From the cell containing the given text, extract its center point as (x, y) coordinate. 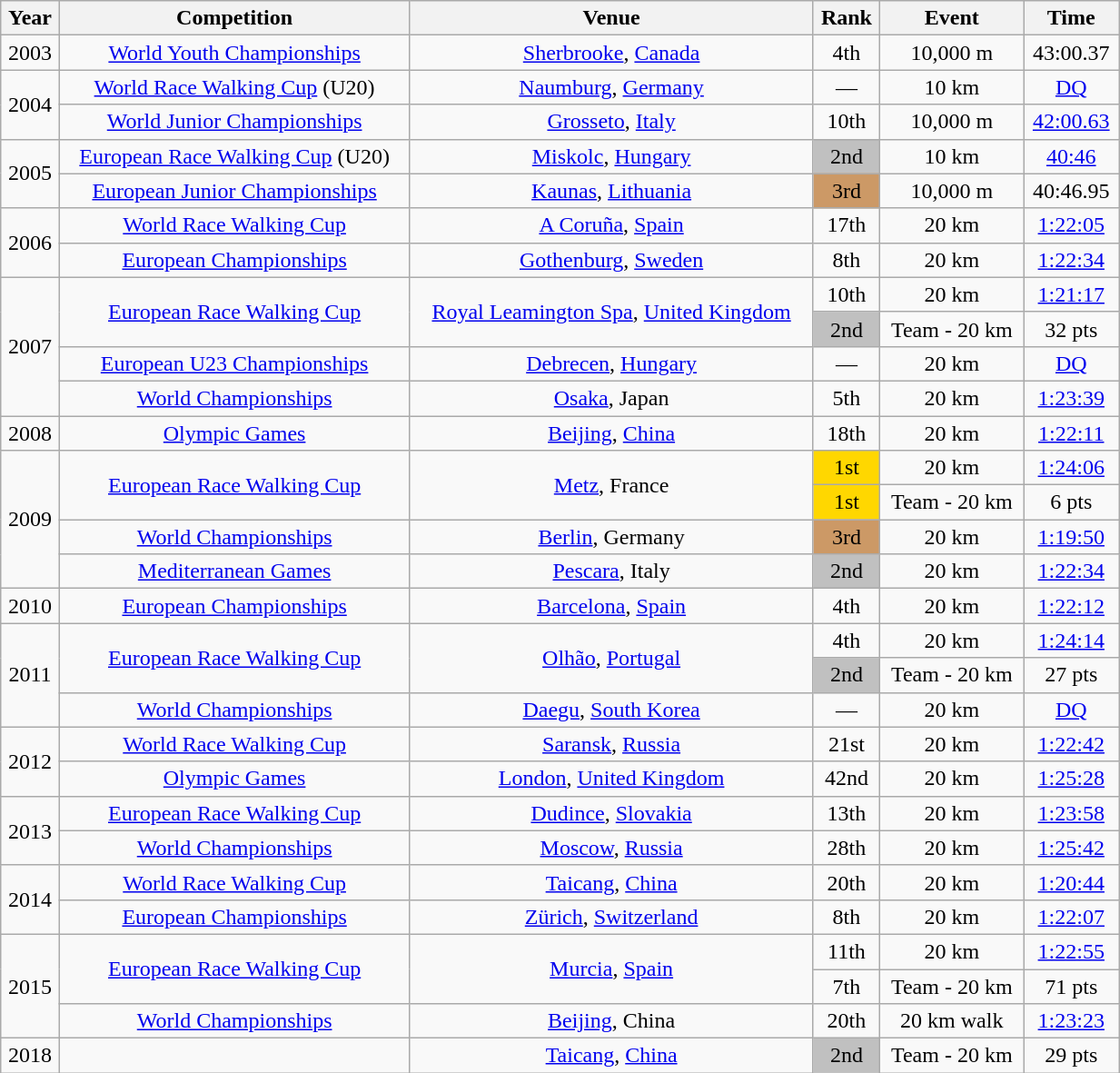
2007 (31, 346)
2006 (31, 243)
1:24:06 (1072, 468)
71 pts (1072, 986)
European Race Walking Cup (U20) (234, 156)
2003 (31, 53)
1:20:44 (1072, 882)
Debrecen, Hungary (611, 363)
Olhão, Portugal (611, 658)
Gothenburg, Sweden (611, 260)
17th (847, 225)
Miskolc, Hungary (611, 156)
European U23 Championships (234, 363)
1:25:28 (1072, 779)
1:23:58 (1072, 813)
Rank (847, 18)
1:24:14 (1072, 641)
40:46.95 (1072, 191)
2009 (31, 520)
42:00.63 (1072, 122)
Venue (611, 18)
18th (847, 433)
Berlin, Germany (611, 537)
2005 (31, 174)
Pescara, Italy (611, 571)
29 pts (1072, 1056)
5th (847, 398)
2018 (31, 1056)
Year (31, 18)
1:23:23 (1072, 1021)
2012 (31, 761)
Competition (234, 18)
13th (847, 813)
1:22:11 (1072, 433)
1:22:42 (1072, 744)
42nd (847, 779)
Osaka, Japan (611, 398)
Royal Leamington Spa, United Kingdom (611, 312)
28th (847, 848)
1:21:17 (1072, 294)
7th (847, 986)
2011 (31, 675)
Zürich, Switzerland (611, 917)
Sherbrooke, Canada (611, 53)
Kaunas, Lithuania (611, 191)
20 km walk (952, 1021)
1:22:05 (1072, 225)
Metz, France (611, 485)
11th (847, 951)
Saransk, Russia (611, 744)
Time (1072, 18)
2008 (31, 433)
Mediterranean Games (234, 571)
2015 (31, 986)
27 pts (1072, 675)
1:22:07 (1072, 917)
1:25:42 (1072, 848)
1:23:39 (1072, 398)
32 pts (1072, 329)
European Junior Championships (234, 191)
Naumburg, Germany (611, 87)
2013 (31, 830)
2010 (31, 606)
Event (952, 18)
Barcelona, Spain (611, 606)
Moscow, Russia (611, 848)
1:22:55 (1072, 951)
Dudince, Slovakia (611, 813)
43:00.37 (1072, 53)
2004 (31, 104)
Grosseto, Italy (611, 122)
Daegu, South Korea (611, 710)
2014 (31, 899)
World Youth Championships (234, 53)
World Junior Championships (234, 122)
1:19:50 (1072, 537)
A Coruña, Spain (611, 225)
40:46 (1072, 156)
Murcia, Spain (611, 969)
World Race Walking Cup (U20) (234, 87)
London, United Kingdom (611, 779)
1:22:12 (1072, 606)
21st (847, 744)
6 pts (1072, 502)
